Output the [X, Y] coordinate of the center of the cell containing the given text.  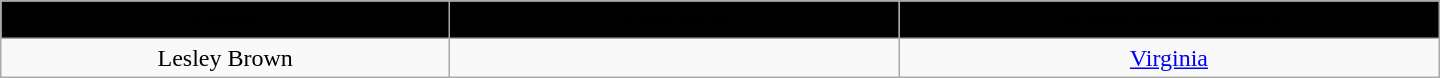
Virginia [1170, 58]
Lesley Brown [226, 58]
Player [226, 20]
Nationality [674, 20]
School/Team/Country [1170, 20]
